Search for the cell housing the specified text and yield its [X, Y] center coordinate. 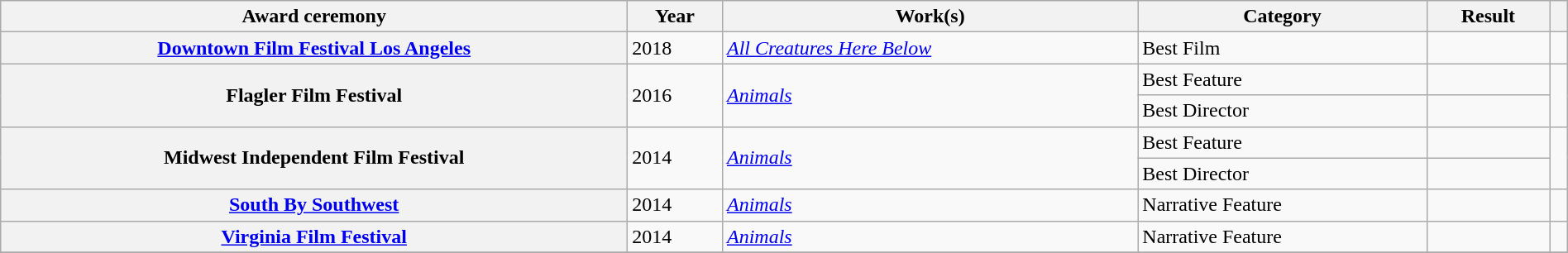
Category [1282, 17]
Flagler Film Festival [314, 95]
Virginia Film Festival [314, 236]
Award ceremony [314, 17]
Downtown Film Festival Los Angeles [314, 48]
Midwest Independent Film Festival [314, 158]
All Creatures Here Below [930, 48]
2018 [675, 48]
Work(s) [930, 17]
Result [1489, 17]
South By Southwest [314, 205]
Year [675, 17]
Best Film [1282, 48]
2016 [675, 95]
